For the text-containing cell, return its midpoint in (x, y) coordinate format. 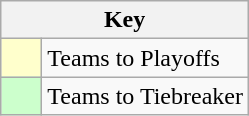
Teams to Tiebreaker (146, 96)
Teams to Playoffs (146, 58)
Key (125, 20)
